Identify which cell holds the provided text, then report its [X, Y] central coordinate. 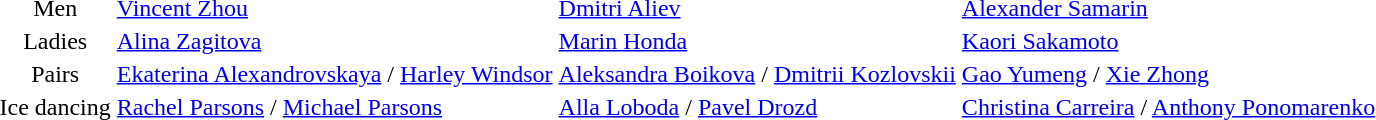
Alina Zagitova [334, 41]
Ekaterina Alexandrovskaya / Harley Windsor [334, 74]
Aleksandra Boikova / Dmitrii Kozlovskii [757, 74]
Kaori Sakamoto [1168, 41]
Gao Yumeng / Xie Zhong [1168, 74]
Marin Honda [757, 41]
